Locate the cell with the specified text and output its [X, Y] center coordinate. 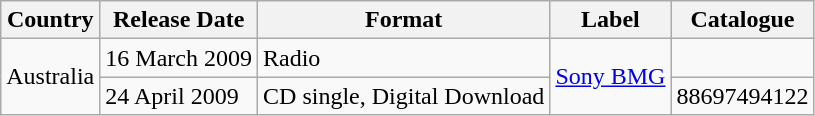
Release Date [179, 20]
CD single, Digital Download [404, 96]
Format [404, 20]
Label [610, 20]
Country [50, 20]
Australia [50, 77]
24 April 2009 [179, 96]
Sony BMG [610, 77]
16 March 2009 [179, 58]
Catalogue [742, 20]
88697494122 [742, 96]
Radio [404, 58]
